Provide the (X, Y) coordinate of the cell's center where the given text is located.  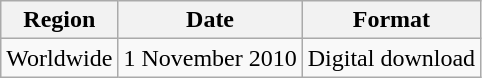
Format (391, 20)
Digital download (391, 58)
Region (60, 20)
1 November 2010 (210, 58)
Date (210, 20)
Worldwide (60, 58)
